Search for the cell housing the specified text and yield its [X, Y] center coordinate. 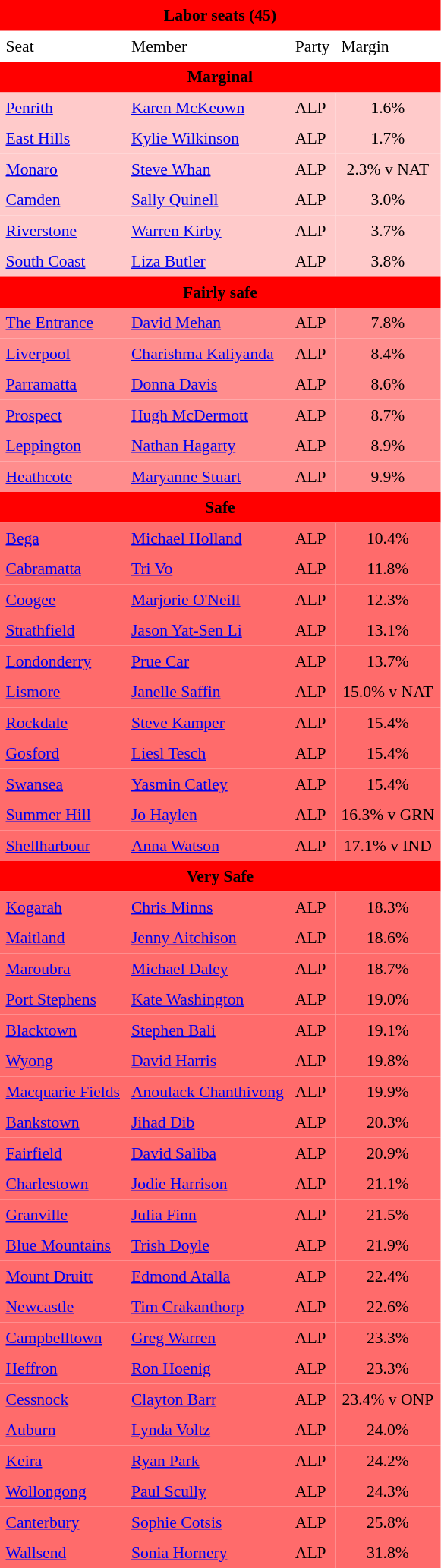
Heathcote [62, 476]
Warren Kirby [207, 230]
David Mehan [207, 323]
19.9% [388, 1091]
24.3% [388, 1491]
18.3% [388, 907]
David Harris [207, 1061]
8.7% [388, 415]
Steve Kamper [207, 722]
Ryan Park [207, 1460]
Member [207, 46]
7.8% [388, 323]
Macquarie Fields [62, 1091]
Gosford [62, 753]
Nathan Hagarty [207, 446]
Canterbury [62, 1522]
Leppington [62, 446]
Party [313, 46]
12.3% [388, 599]
21.1% [388, 1184]
8.4% [388, 353]
South Coast [62, 261]
22.4% [388, 1276]
Heffron [62, 1368]
Michael Holland [207, 538]
Margin [388, 46]
Marginal [220, 77]
Lynda Voltz [207, 1430]
18.6% [388, 938]
Liverpool [62, 353]
24.0% [388, 1430]
Lismore [62, 692]
Steve Whan [207, 169]
Jodie Harrison [207, 1184]
Parramatta [62, 384]
Blue Mountains [62, 1245]
Penrith [62, 107]
Charlestown [62, 1184]
20.9% [388, 1153]
Cessnock [62, 1399]
Liesl Tesch [207, 753]
19.0% [388, 999]
Fairly safe [220, 292]
8.6% [388, 384]
2.3% v NAT [388, 169]
Fairfield [62, 1153]
Maroubra [62, 968]
The Entrance [62, 323]
Maitland [62, 938]
Hugh McDermott [207, 415]
Bankstown [62, 1122]
19.1% [388, 1030]
18.7% [388, 968]
Labor seats (45) [220, 15]
Mount Druitt [62, 1276]
Ron Hoenig [207, 1368]
13.1% [388, 630]
Jihad Dib [207, 1122]
Swansea [62, 784]
Stephen Bali [207, 1030]
3.7% [388, 230]
Anoulack Chanthivong [207, 1091]
20.3% [388, 1122]
Monaro [62, 169]
Prue Car [207, 661]
East Hills [62, 138]
13.7% [388, 661]
Wyong [62, 1061]
21.5% [388, 1214]
21.9% [388, 1245]
1.7% [388, 138]
Very Safe [220, 876]
11.8% [388, 569]
Edmond Atalla [207, 1276]
Yasmin Catley [207, 784]
Blacktown [62, 1030]
Bega [62, 538]
Charishma Kaliyanda [207, 353]
Port Stephens [62, 999]
Tim Crakanthorp [207, 1307]
24.2% [388, 1460]
25.8% [388, 1522]
23.4% v ONP [388, 1399]
19.8% [388, 1061]
Julia Finn [207, 1214]
Londonderry [62, 661]
3.0% [388, 200]
Donna Davis [207, 384]
Kogarah [62, 907]
Kate Washington [207, 999]
Jenny Aitchison [207, 938]
Karen McKeown [207, 107]
Sally Quinell [207, 200]
Chris Minns [207, 907]
Riverstone [62, 230]
3.8% [388, 261]
Greg Warren [207, 1337]
Rockdale [62, 722]
Kylie Wilkinson [207, 138]
Janelle Saffin [207, 692]
Summer Hill [62, 815]
Granville [62, 1214]
17.1% v IND [388, 845]
Sophie Cotsis [207, 1522]
Liza Butler [207, 261]
Newcastle [62, 1307]
Campbelltown [62, 1337]
Tri Vo [207, 569]
Jason Yat-Sen Li [207, 630]
Cabramatta [62, 569]
Sonia Hornery [207, 1553]
Wollongong [62, 1491]
David Saliba [207, 1153]
9.9% [388, 476]
10.4% [388, 538]
8.9% [388, 446]
Clayton Barr [207, 1399]
Strathfield [62, 630]
Maryanne Stuart [207, 476]
Coogee [62, 599]
Marjorie O'Neill [207, 599]
15.0% v NAT [388, 692]
Prospect [62, 415]
Auburn [62, 1430]
Seat [62, 46]
Trish Doyle [207, 1245]
Paul Scully [207, 1491]
Jo Haylen [207, 815]
Anna Watson [207, 845]
Keira [62, 1460]
Camden [62, 200]
Safe [220, 507]
1.6% [388, 107]
16.3% v GRN [388, 815]
31.8% [388, 1553]
22.6% [388, 1307]
Wallsend [62, 1553]
Michael Daley [207, 968]
Shellharbour [62, 845]
